Return (x, y) of the center of cell containing provided text 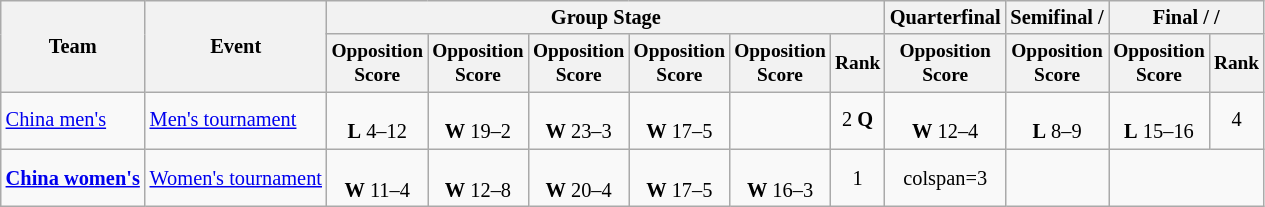
L 4–12 (378, 120)
Quarterfinal (946, 17)
Semifinal / (1056, 17)
Men's tournament (236, 120)
W 20–4 (578, 178)
L 8–9 (1056, 120)
colspan=3 (946, 178)
W 16–3 (780, 178)
L 15–16 (1160, 120)
1 (857, 178)
W 19–2 (478, 120)
Team (73, 46)
W 23–3 (578, 120)
4 (1236, 120)
Women's tournament (236, 178)
W 12–8 (478, 178)
China men's (73, 120)
China women's (73, 178)
Event (236, 46)
W 12–4 (946, 120)
Group Stage (606, 17)
W 11–4 (378, 178)
Final / / (1186, 17)
2 Q (857, 120)
